Return (x, y) of the center of cell containing provided text 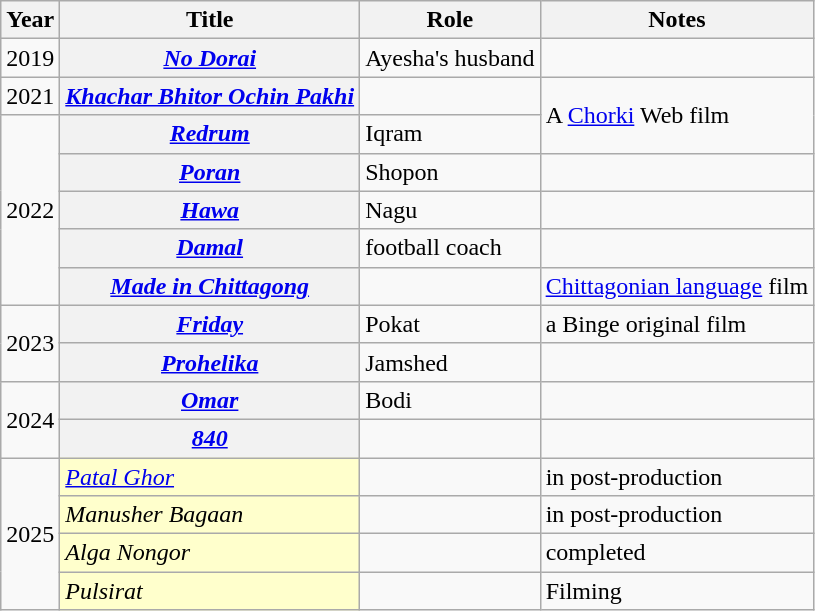
Jamshed (450, 362)
Patal Ghor (210, 477)
Made in Chittagong (210, 286)
Friday (210, 324)
Notes (677, 20)
Pokat (450, 324)
completed (677, 553)
2023 (30, 343)
Bodi (450, 400)
Iqram (450, 134)
Redrum (210, 134)
2022 (30, 210)
Shopon (450, 172)
Ayesha's husband (450, 58)
Prohelika (210, 362)
Damal (210, 248)
Omar (210, 400)
Chittagonian language film (677, 286)
Alga Nongor (210, 553)
Filming (677, 591)
Pulsirat (210, 591)
840 (210, 438)
a Binge original film (677, 324)
Nagu (450, 210)
2021 (30, 96)
Poran (210, 172)
2019 (30, 58)
Role (450, 20)
2025 (30, 534)
Year (30, 20)
Hawa (210, 210)
Title (210, 20)
A Chorki Web film (677, 115)
Manusher Bagaan (210, 515)
Khachar Bhitor Ochin Pakhi (210, 96)
No Dorai (210, 58)
football coach (450, 248)
2024 (30, 419)
